Capture the cell that displays the provided text and extract its [x, y] central coordinate. 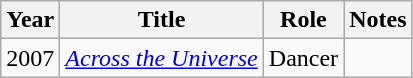
2007 [30, 58]
Role [303, 20]
Year [30, 20]
Title [162, 20]
Notes [378, 20]
Across the Universe [162, 58]
Dancer [303, 58]
